Output the [x, y] coordinate of the center of the cell containing the given text.  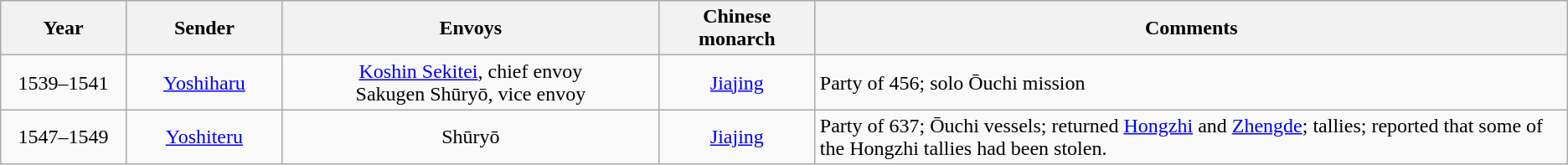
Yoshiharu [204, 82]
Envoys [471, 28]
Shūryō [471, 137]
Party of 456; solo Ōuchi mission [1191, 82]
Party of 637; Ōuchi vessels; returned Hongzhi and Zhengde; tallies; reported that some of the Hongzhi tallies had been stolen. [1191, 137]
Sender [204, 28]
Comments [1191, 28]
1539–1541 [64, 82]
1547–1549 [64, 137]
Yoshiteru [204, 137]
Chinese monarch [737, 28]
Year [64, 28]
Koshin Sekitei, chief envoySakugen Shūryō, vice envoy [471, 82]
